Search for the cell housing the specified text and yield its [X, Y] center coordinate. 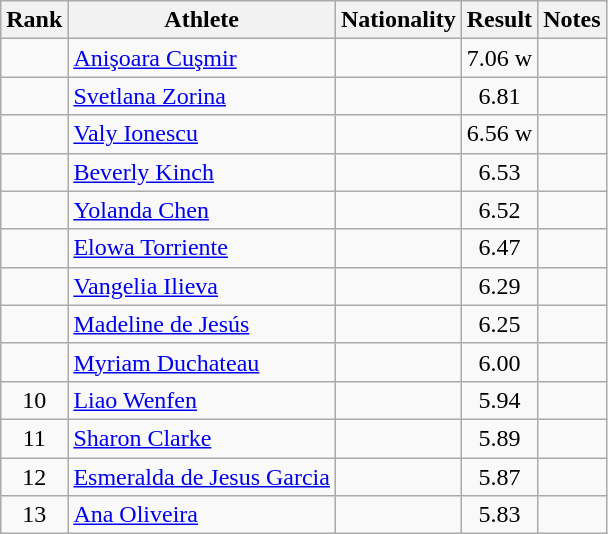
6.29 [499, 286]
Valy Ionescu [202, 134]
Madeline de Jesús [202, 324]
6.52 [499, 210]
5.83 [499, 515]
Anişoara Cuşmir [202, 58]
6.25 [499, 324]
Result [499, 20]
Liao Wenfen [202, 400]
7.06 w [499, 58]
Vangelia Ilieva [202, 286]
Esmeralda de Jesus Garcia [202, 477]
Athlete [202, 20]
6.81 [499, 96]
Rank [34, 20]
Nationality [398, 20]
5.94 [499, 400]
6.56 w [499, 134]
Notes [572, 20]
12 [34, 477]
Elowa Torriente [202, 248]
Myriam Duchateau [202, 362]
6.47 [499, 248]
6.53 [499, 172]
Ana Oliveira [202, 515]
Beverly Kinch [202, 172]
6.00 [499, 362]
Yolanda Chen [202, 210]
Svetlana Zorina [202, 96]
11 [34, 438]
5.89 [499, 438]
10 [34, 400]
Sharon Clarke [202, 438]
13 [34, 515]
5.87 [499, 477]
